Extract the [x, y] coordinate from the center of the cell holding the provided text.  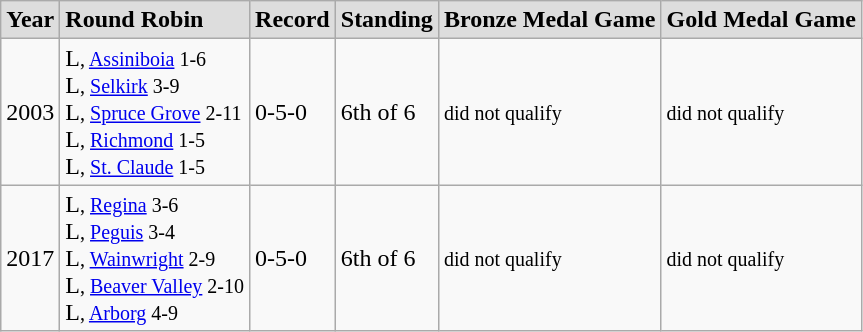
Record [293, 20]
2003 [30, 112]
2017 [30, 258]
Standing [386, 20]
L, Assiniboia 1-6L, Selkirk 3-9L, Spruce Grove 2-11L, Richmond 1-5L, St. Claude 1-5 [155, 112]
L, Regina 3-6L, Peguis 3-4L, Wainwright 2-9L, Beaver Valley 2-10L, Arborg 4-9 [155, 258]
Round Robin [155, 20]
Gold Medal Game [761, 20]
Bronze Medal Game [550, 20]
Year [30, 20]
